Output the [x, y] coordinate of the center of the cell containing the given text.  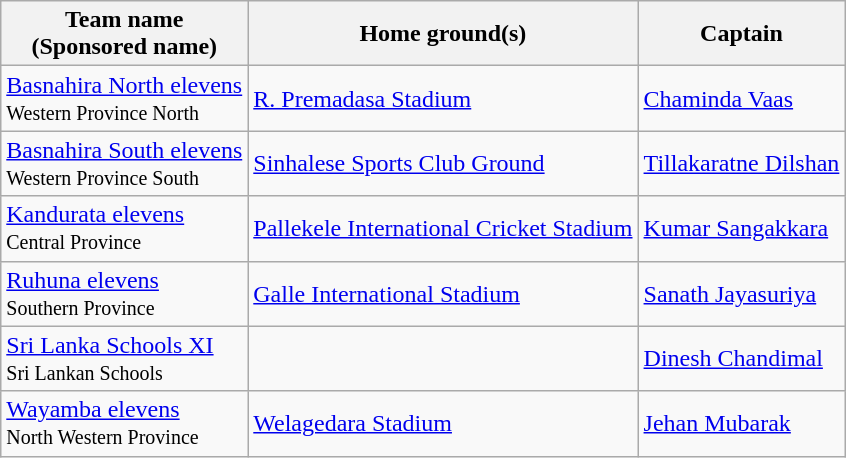
Sanath Jayasuriya [742, 294]
Home ground(s) [443, 34]
Tillakaratne Dilshan [742, 164]
Sinhalese Sports Club Ground [443, 164]
Wayamba elevensNorth Western Province [124, 424]
Captain [742, 34]
Kandurata elevensCentral Province [124, 228]
Ruhuna elevensSouthern Province [124, 294]
Sri Lanka Schools XISri Lankan Schools [124, 358]
Kumar Sangakkara [742, 228]
Welagedara Stadium [443, 424]
Jehan Mubarak [742, 424]
Team name(Sponsored name) [124, 34]
Basnahira North elevensWestern Province North [124, 98]
Dinesh Chandimal [742, 358]
R. Premadasa Stadium [443, 98]
Galle International Stadium [443, 294]
Chaminda Vaas [742, 98]
Pallekele International Cricket Stadium [443, 228]
Basnahira South elevensWestern Province South [124, 164]
